Detect which cell encompasses the target text, then output its (X, Y) center coordinate. 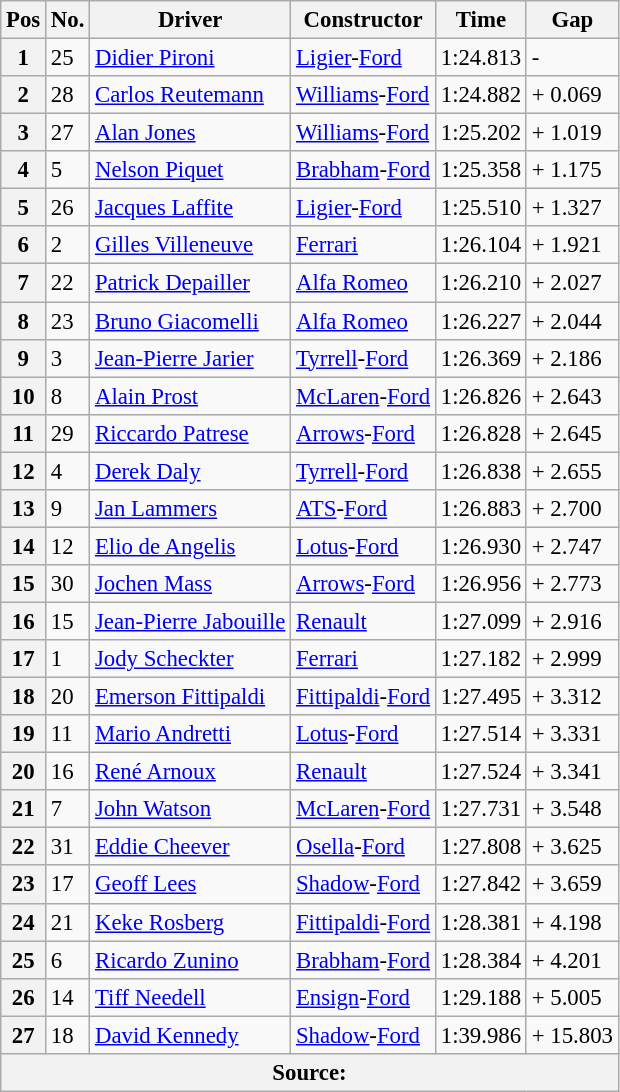
30 (68, 584)
1:26.210 (480, 283)
1:26.838 (480, 471)
1:24.813 (480, 58)
1:24.882 (480, 95)
1:26.956 (480, 584)
David Kennedy (190, 1035)
Ensign-Ford (364, 997)
+ 3.625 (572, 847)
ATS-Ford (364, 509)
1:26.227 (480, 321)
Jacques Laffite (190, 208)
1:27.182 (480, 659)
Constructor (364, 20)
+ 1.327 (572, 208)
1:27.731 (480, 809)
John Watson (190, 809)
+ 5.005 (572, 997)
+ 3.548 (572, 809)
1:27.842 (480, 885)
+ 2.655 (572, 471)
1:26.883 (480, 509)
31 (68, 847)
+ 2.643 (572, 396)
1:27.495 (480, 697)
Gap (572, 20)
Time (480, 20)
+ 2.700 (572, 509)
Riccardo Patrese (190, 433)
Source: (310, 1073)
1:28.384 (480, 960)
1:26.369 (480, 358)
Jean-Pierre Jarier (190, 358)
Eddie Cheever (190, 847)
Gilles Villeneuve (190, 245)
+ 3.331 (572, 734)
19 (24, 734)
Tiff Needell (190, 997)
Alain Prost (190, 396)
+ 2.044 (572, 321)
Carlos Reutemann (190, 95)
+ 3.341 (572, 772)
Jody Scheckter (190, 659)
1:39.986 (480, 1035)
+ 0.069 (572, 95)
Emerson Fittipaldi (190, 697)
+ 15.803 (572, 1035)
1:25.202 (480, 133)
René Arnoux (190, 772)
Patrick Depailler (190, 283)
+ 3.659 (572, 885)
Jan Lammers (190, 509)
+ 2.747 (572, 546)
+ 1.019 (572, 133)
Mario Andretti (190, 734)
1:25.510 (480, 208)
Ricardo Zunino (190, 960)
Bruno Giacomelli (190, 321)
Jochen Mass (190, 584)
No. (68, 20)
+ 4.198 (572, 922)
29 (68, 433)
+ 2.999 (572, 659)
+ 2.645 (572, 433)
+ 4.201 (572, 960)
Osella-Ford (364, 847)
Didier Pironi (190, 58)
1:27.514 (480, 734)
+ 2.916 (572, 621)
Elio de Angelis (190, 546)
Pos (24, 20)
+ 2.186 (572, 358)
Geoff Lees (190, 885)
1:27.524 (480, 772)
+ 1.175 (572, 170)
Alan Jones (190, 133)
Jean-Pierre Jabouille (190, 621)
1:26.930 (480, 546)
1:27.808 (480, 847)
1:26.826 (480, 396)
Driver (190, 20)
+ 2.773 (572, 584)
+ 3.312 (572, 697)
- (572, 58)
+ 2.027 (572, 283)
1:29.188 (480, 997)
1:26.104 (480, 245)
28 (68, 95)
1:25.358 (480, 170)
10 (24, 396)
1:27.099 (480, 621)
1:26.828 (480, 433)
Derek Daly (190, 471)
Keke Rosberg (190, 922)
1:28.381 (480, 922)
+ 1.921 (572, 245)
Nelson Piquet (190, 170)
13 (24, 509)
24 (24, 922)
